Return (X, Y) of the center of cell containing provided text 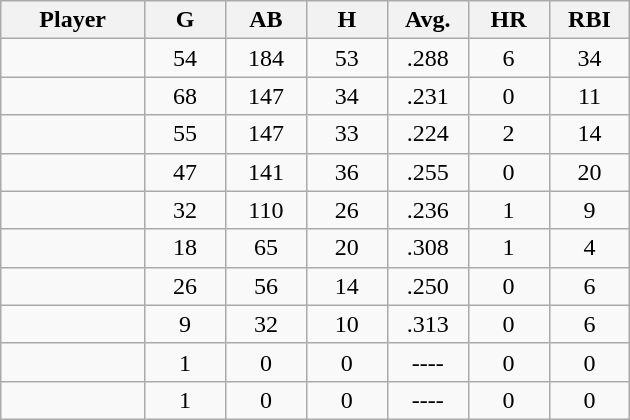
.255 (428, 172)
.231 (428, 96)
56 (266, 286)
HR (508, 20)
18 (186, 248)
53 (346, 58)
2 (508, 134)
47 (186, 172)
141 (266, 172)
G (186, 20)
Player (73, 20)
H (346, 20)
.224 (428, 134)
.308 (428, 248)
54 (186, 58)
AB (266, 20)
55 (186, 134)
10 (346, 324)
11 (590, 96)
.313 (428, 324)
Avg. (428, 20)
65 (266, 248)
4 (590, 248)
110 (266, 210)
RBI (590, 20)
.236 (428, 210)
.288 (428, 58)
36 (346, 172)
184 (266, 58)
.250 (428, 286)
33 (346, 134)
68 (186, 96)
